Output the (X, Y) coordinate of the center of the cell containing the given text.  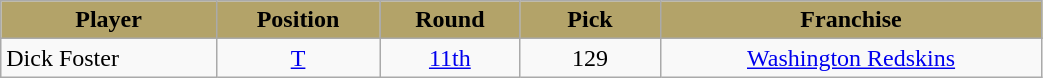
T (298, 58)
Player (109, 20)
Round (450, 20)
Washington Redskins (851, 58)
Pick (590, 20)
Dick Foster (109, 58)
Franchise (851, 20)
129 (590, 58)
11th (450, 58)
Position (298, 20)
